Identify which cell holds the provided text, then report its [x, y] central coordinate. 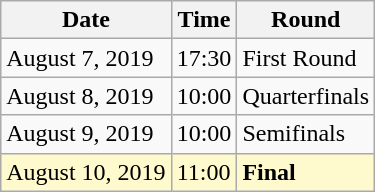
Round [306, 20]
First Round [306, 58]
August 10, 2019 [86, 172]
August 7, 2019 [86, 58]
Final [306, 172]
Semifinals [306, 134]
11:00 [204, 172]
Quarterfinals [306, 96]
17:30 [204, 58]
August 9, 2019 [86, 134]
Date [86, 20]
August 8, 2019 [86, 96]
Time [204, 20]
